Identify which cell holds the provided text, then report its (x, y) central coordinate. 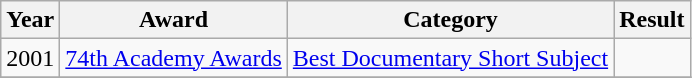
74th Academy Awards (174, 58)
Result (652, 20)
2001 (30, 58)
Award (174, 20)
Year (30, 20)
Category (450, 20)
Best Documentary Short Subject (450, 58)
